Determine the [X, Y] coordinate at the center of the cell enclosing the given text.  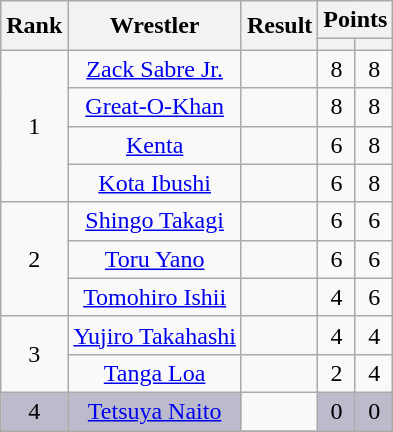
Rank [34, 26]
Points [356, 20]
1 [34, 126]
Toru Yano [155, 259]
Tomohiro Ishii [155, 297]
Yujiro Takahashi [155, 335]
Wrestler [155, 26]
Tetsuya Naito [155, 411]
Zack Sabre Jr. [155, 69]
Great-O-Khan [155, 107]
Shingo Takagi [155, 221]
Result [279, 26]
Kenta [155, 145]
3 [34, 354]
Tanga Loa [155, 373]
Kota Ibushi [155, 183]
